Extract the (x, y) coordinate from the center of the cell holding the provided text.  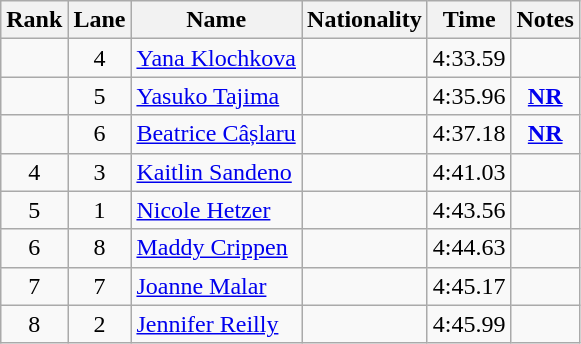
1 (100, 210)
4:37.18 (469, 134)
Yasuko Tajima (216, 96)
4:41.03 (469, 172)
4:44.63 (469, 248)
2 (100, 324)
Joanne Malar (216, 286)
Notes (545, 20)
Nationality (365, 20)
3 (100, 172)
4:33.59 (469, 58)
Kaitlin Sandeno (216, 172)
4:45.99 (469, 324)
Nicole Hetzer (216, 210)
Jennifer Reilly (216, 324)
Name (216, 20)
Maddy Crippen (216, 248)
Yana Klochkova (216, 58)
Lane (100, 20)
4:45.17 (469, 286)
Time (469, 20)
4:35.96 (469, 96)
Rank (34, 20)
Beatrice Câșlaru (216, 134)
4:43.56 (469, 210)
